Detect which cell encompasses the target text, then output its [x, y] center coordinate. 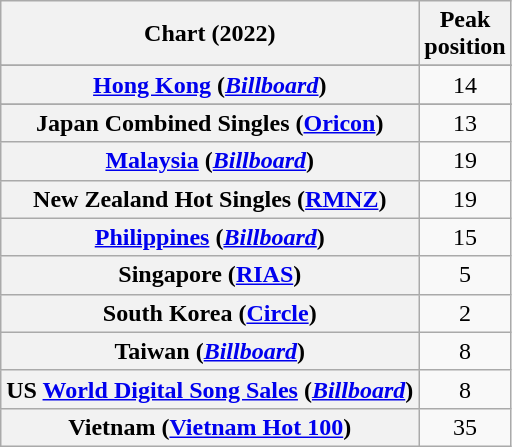
Hong Kong (Billboard) [210, 85]
New Zealand Hot Singles (RMNZ) [210, 199]
5 [465, 275]
Taiwan (Billboard) [210, 351]
Peakposition [465, 34]
35 [465, 427]
Malaysia (Billboard) [210, 161]
13 [465, 123]
US World Digital Song Sales (Billboard) [210, 389]
South Korea (Circle) [210, 313]
Japan Combined Singles (Oricon) [210, 123]
Chart (2022) [210, 34]
Singapore (RIAS) [210, 275]
14 [465, 85]
Philippines (Billboard) [210, 237]
2 [465, 313]
Vietnam (Vietnam Hot 100) [210, 427]
15 [465, 237]
